Scan for the cell matching the given text and deliver its [x, y] coordinate at center. 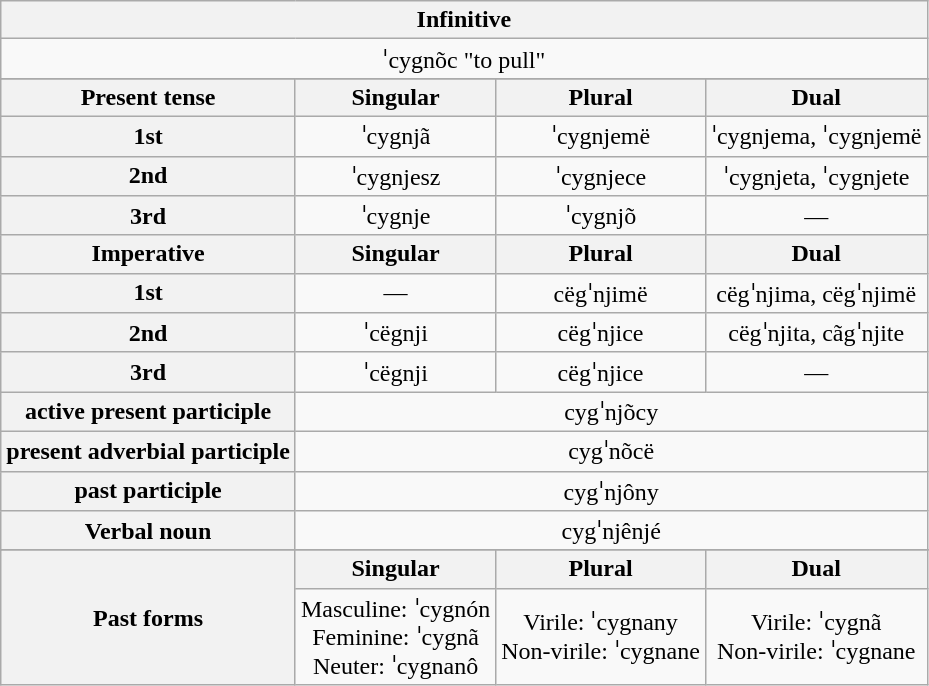
cëgˈnjimë [601, 293]
cygˈnjõcy [611, 412]
ˈcygnjeta, ˈcygnjete [816, 176]
ˈcygnjõ [601, 216]
cygˈnjôny [611, 491]
cygˈnõcë [611, 451]
Verbal noun [148, 531]
ˈcygnjesz [395, 176]
ˈcygnje [395, 216]
ˈcygnjema, ˈcygnjemë [816, 136]
Virile: ˈcygnanyNon-virile: ˈcygnane [601, 636]
ˈcygnjã [395, 136]
present adverbial participle [148, 451]
active present participle [148, 412]
Virile: ˈcygnãNon-virile: ˈcygnane [816, 636]
cëgˈnjita, cãgˈnjite [816, 333]
Present tense [148, 97]
Infinitive [464, 20]
ˈcygnjemë [601, 136]
cygˈnjênjé [611, 531]
past participle [148, 491]
Past forms [148, 618]
ˈcygnõc "to pull" [464, 59]
ˈcygnjece [601, 176]
Masculine: ˈcygnónFeminine: ˈcygnãNeuter: ˈcygnanô [395, 636]
Imperative [148, 254]
cëgˈnjima, cëgˈnjimë [816, 293]
